Extract the [X, Y] coordinate from the center of the cell holding the provided text.  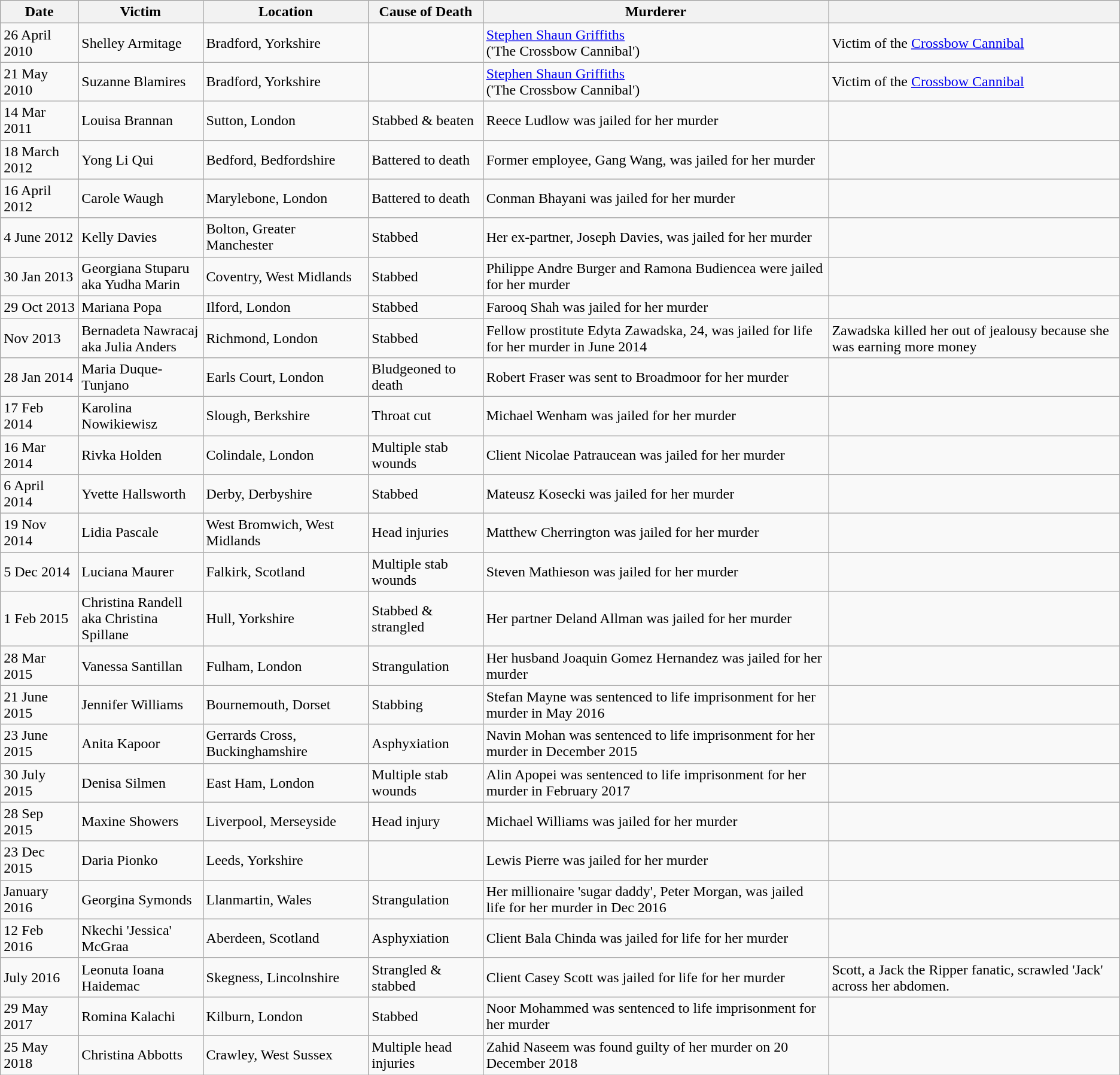
Carole Waugh [141, 199]
Multiple head injuries [426, 1055]
Suzanne Blamires [141, 81]
Reece Ludlow was jailed for her murder [656, 121]
Kilburn, London [286, 1016]
Georgina Symonds [141, 899]
Conman Bhayani was jailed for her murder [656, 199]
Louisa Brannan [141, 121]
Jennifer Williams [141, 705]
Bournemouth, Dorset [286, 705]
Leeds, Yorkshire [286, 861]
Scott, a Jack the Ripper fanatic, scrawled 'Jack' across her abdomen. [974, 977]
Fulham, London [286, 666]
Bludgeoned to death [426, 377]
Head injuries [426, 533]
28 Jan 2014 [39, 377]
Coventry, West Midlands [286, 277]
Sutton, London [286, 121]
Liverpool, Merseyside [286, 821]
5 Dec 2014 [39, 572]
Michael Williams was jailed for her murder [656, 821]
Her partner Deland Allman was jailed for her murder [656, 619]
21 May 2010 [39, 81]
Zahid Naseem was found guilty of her murder on 20 December 2018 [656, 1055]
Nov 2013 [39, 338]
Ilford, London [286, 307]
Maria Duque-Tunjano [141, 377]
Christina Randellaka Christina Spillane [141, 619]
Steven Mathieson was jailed for her murder [656, 572]
29 Oct 2013 [39, 307]
July 2016 [39, 977]
Victim [141, 12]
Former employee, Gang Wang, was jailed for her murder [656, 159]
Romina Kalachi [141, 1016]
29 May 2017 [39, 1016]
Georgiana Stuparuaka Yudha Marin [141, 277]
4 June 2012 [39, 237]
East Ham, London [286, 783]
Falkirk, Scotland [286, 572]
Christina Abbotts [141, 1055]
Yvette Hallsworth [141, 494]
Llanmartin, Wales [286, 899]
Luciana Maurer [141, 572]
16 Mar 2014 [39, 455]
16 April 2012 [39, 199]
Client Nicolae Patraucean was jailed for her murder [656, 455]
Shelley Armitage [141, 43]
Navin Mohan was sentenced to life imprisonment for her murder in December 2015 [656, 743]
26 April 2010 [39, 43]
28 Sep 2015 [39, 821]
Bedford, Bedfordshire [286, 159]
Nkechi 'Jessica' McGraa [141, 939]
Mariana Popa [141, 307]
Earls Court, London [286, 377]
Richmond, London [286, 338]
January 2016 [39, 899]
Crawley, West Sussex [286, 1055]
Hull, Yorkshire [286, 619]
Throat cut [426, 415]
Daria Pionko [141, 861]
Date [39, 12]
West Bromwich, West Midlands [286, 533]
Leonuta Ioana Haidemac [141, 977]
Derby, Derbyshire [286, 494]
Strangled & stabbed [426, 977]
14 Mar 2011 [39, 121]
1 Feb 2015 [39, 619]
Colindale, London [286, 455]
Farooq Shah was jailed for her murder [656, 307]
Michael Wenham was jailed for her murder [656, 415]
Stefan Mayne was sentenced to life imprisonment for her murder in May 2016 [656, 705]
Alin Apopei was sentenced to life imprisonment for her murder in February 2017 [656, 783]
19 Nov 2014 [39, 533]
Marylebone, London [286, 199]
6 April 2014 [39, 494]
Client Casey Scott was jailed for life for her murder [656, 977]
Zawadska killed her out of jealousy because she was earning more money [974, 338]
Slough, Berkshire [286, 415]
Maxine Showers [141, 821]
28 Mar 2015 [39, 666]
Noor Mohammed was sentenced to life imprisonment for her murder [656, 1016]
Skegness, Lincolnshire [286, 977]
Stabbed & beaten [426, 121]
Robert Fraser was sent to Broadmoor for her murder [656, 377]
Lewis Pierre was jailed for her murder [656, 861]
Anita Kapoor [141, 743]
Fellow prostitute Edyta Zawadska, 24, was jailed for life for her murder in June 2014 [656, 338]
Gerrards Cross, Buckinghamshire [286, 743]
Matthew Cherrington was jailed for her murder [656, 533]
Cause of Death [426, 12]
Philippe Andre Burger and Ramona Budiencea were jailed for her murder [656, 277]
Head injury [426, 821]
21 June 2015 [39, 705]
Karolina Nowikiewisz [141, 415]
23 Dec 2015 [39, 861]
Stabbing [426, 705]
Vanessa Santillan [141, 666]
Stabbed & strangled [426, 619]
Rivka Holden [141, 455]
23 June 2015 [39, 743]
Bernadeta Nawracajaka Julia Anders [141, 338]
Denisa Silmen [141, 783]
25 May 2018 [39, 1055]
18 March 2012 [39, 159]
Lidia Pascale [141, 533]
Kelly Davies [141, 237]
12 Feb 2016 [39, 939]
Her husband Joaquin Gomez Hernandez was jailed for her murder [656, 666]
30 July 2015 [39, 783]
Bolton, Greater Manchester [286, 237]
30 Jan 2013 [39, 277]
Aberdeen, Scotland [286, 939]
Her millionaire 'sugar daddy', Peter Morgan, was jailed life for her murder in Dec 2016 [656, 899]
17 Feb 2014 [39, 415]
Location [286, 12]
Client Bala Chinda was jailed for life for her murder [656, 939]
Her ex-partner, Joseph Davies, was jailed for her murder [656, 237]
Mateusz Kosecki was jailed for her murder [656, 494]
Murderer [656, 12]
Yong Li Qui [141, 159]
